Search for the cell housing the specified text and yield its (X, Y) center coordinate. 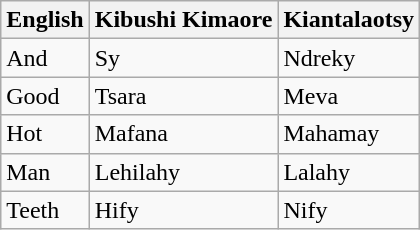
Teeth (45, 210)
Tsara (184, 96)
Meva (349, 96)
Kibushi Kimaore (184, 20)
Sy (184, 58)
Lalahy (349, 172)
Mahamay (349, 134)
Good (45, 96)
Kiantalaotsy (349, 20)
Lehilahy (184, 172)
Hify (184, 210)
Nify (349, 210)
Mafana (184, 134)
And (45, 58)
English (45, 20)
Hot (45, 134)
Man (45, 172)
Ndreky (349, 58)
